Provide the [X, Y] coordinate of the cell's center where the given text is located.  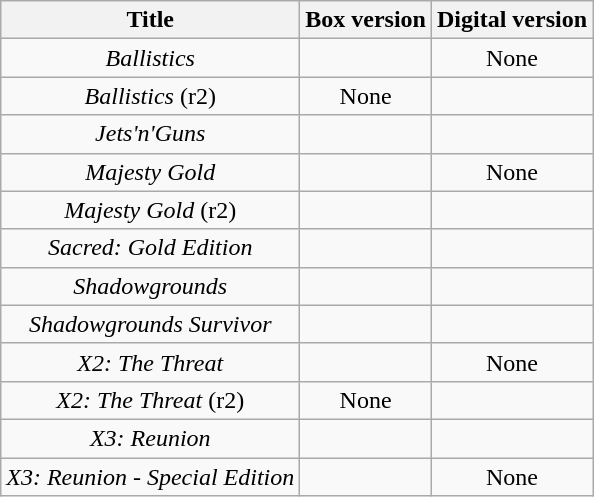
Majesty Gold [150, 172]
Jets'n'Guns [150, 134]
Title [150, 20]
X3: Reunion [150, 438]
Ballistics [150, 58]
X2: The Threat (r2) [150, 400]
Ballistics (r2) [150, 96]
Majesty Gold (r2) [150, 210]
X2: The Threat [150, 362]
Box version [366, 20]
Digital version [512, 20]
Shadowgrounds [150, 286]
X3: Reunion - Special Edition [150, 477]
Shadowgrounds Survivor [150, 324]
Sacred: Gold Edition [150, 248]
